Detect which cell encompasses the target text, then output its (x, y) center coordinate. 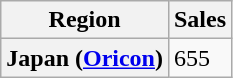
Sales (200, 20)
Region (85, 20)
655 (200, 58)
Japan (Oricon) (85, 58)
